Output the (X, Y) coordinate of the center of the cell containing the given text.  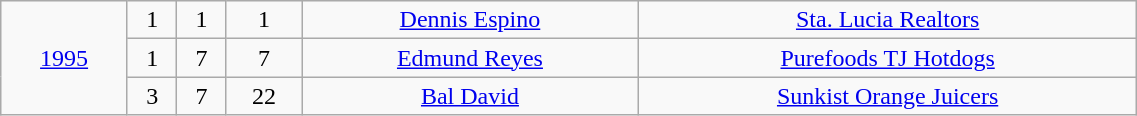
Bal David (470, 96)
22 (264, 96)
Sta. Lucia Realtors (887, 20)
Dennis Espino (470, 20)
3 (152, 96)
1995 (64, 58)
Sunkist Orange Juicers (887, 96)
Edmund Reyes (470, 58)
Purefoods TJ Hotdogs (887, 58)
